Return [X, Y] of the center of cell containing provided text 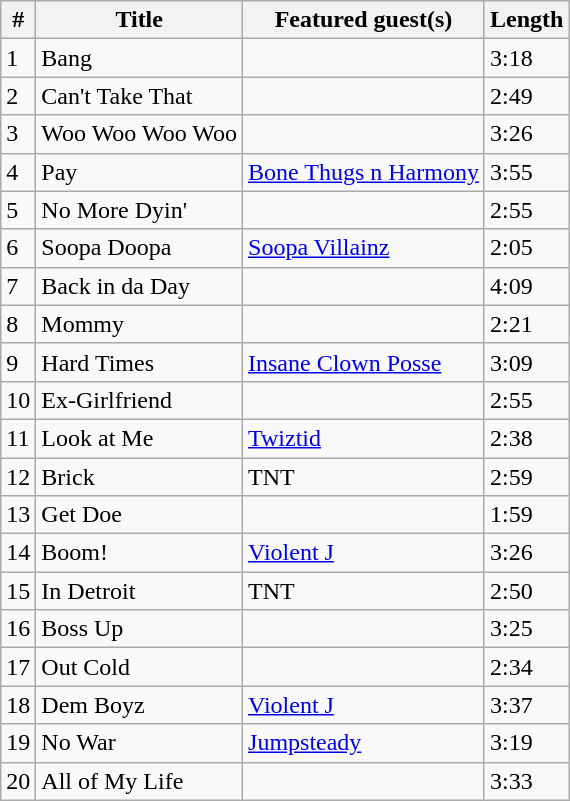
8 [18, 324]
18 [18, 705]
2:21 [526, 324]
Soopa Doopa [140, 248]
All of My Life [140, 781]
4 [18, 172]
Soopa Villainz [364, 248]
17 [18, 667]
7 [18, 286]
Dem Boyz [140, 705]
3:18 [526, 58]
2 [18, 96]
5 [18, 210]
Featured guest(s) [364, 20]
Brick [140, 477]
10 [18, 400]
3 [18, 134]
2:50 [526, 591]
3:37 [526, 705]
No War [140, 743]
Hard Times [140, 362]
9 [18, 362]
20 [18, 781]
15 [18, 591]
4:09 [526, 286]
Woo Woo Woo Woo [140, 134]
1:59 [526, 515]
3:33 [526, 781]
Length [526, 20]
2:49 [526, 96]
16 [18, 629]
Can't Take That [140, 96]
Out Cold [140, 667]
Look at Me [140, 438]
1 [18, 58]
Pay [140, 172]
12 [18, 477]
19 [18, 743]
3:19 [526, 743]
Bone Thugs n Harmony [364, 172]
# [18, 20]
Jumpsteady [364, 743]
No More Dyin' [140, 210]
3:55 [526, 172]
11 [18, 438]
2:38 [526, 438]
Ex-Girlfriend [140, 400]
2:59 [526, 477]
Bang [140, 58]
2:34 [526, 667]
3:09 [526, 362]
Back in da Day [140, 286]
13 [18, 515]
Get Doe [140, 515]
Mommy [140, 324]
Boss Up [140, 629]
In Detroit [140, 591]
Insane Clown Posse [364, 362]
Twiztid [364, 438]
Boom! [140, 553]
2:05 [526, 248]
Title [140, 20]
6 [18, 248]
3:25 [526, 629]
14 [18, 553]
